From the cell containing the given text, extract its center point as (X, Y) coordinate. 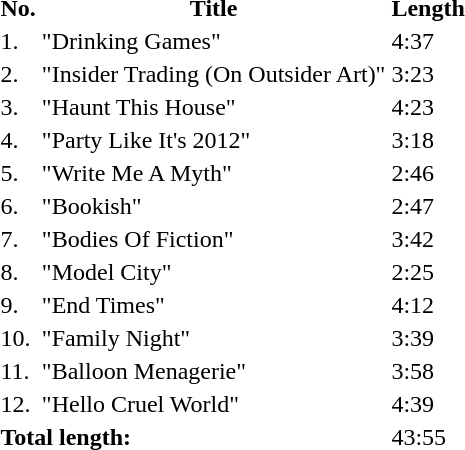
"Haunt This House" (214, 107)
"Balloon Menagerie" (214, 371)
"Insider Trading (On Outsider Art)" (214, 74)
"Drinking Games" (214, 41)
"Hello Cruel World" (214, 404)
"Model City" (214, 272)
"Family Night" (214, 338)
"Bodies Of Fiction" (214, 239)
"End Times" (214, 305)
"Write Me A Myth" (214, 173)
"Party Like It's 2012" (214, 140)
"Bookish" (214, 206)
